Capture the cell that displays the provided text and extract its (x, y) central coordinate. 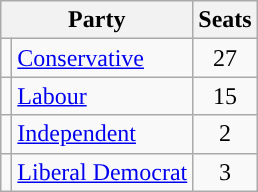
Independent (102, 134)
15 (225, 96)
Party (97, 20)
3 (225, 172)
Conservative (102, 58)
2 (225, 134)
Labour (102, 96)
27 (225, 58)
Seats (225, 20)
Liberal Democrat (102, 172)
